Return (x, y) of the center of cell containing provided text 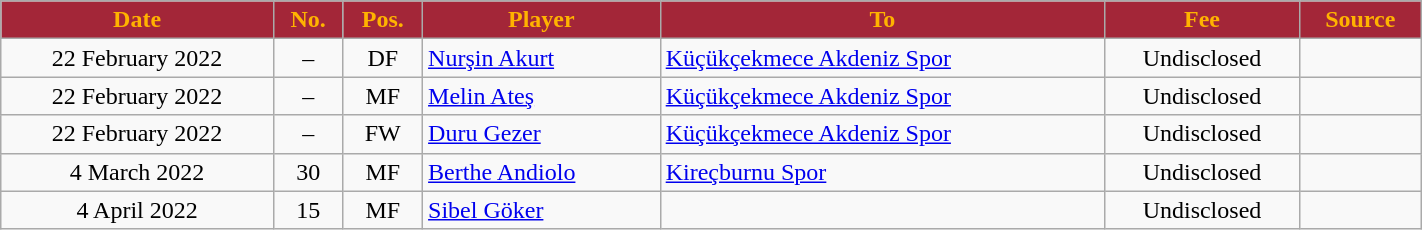
Sibel Göker (542, 210)
FW (383, 134)
4 March 2022 (138, 172)
15 (308, 210)
Source (1360, 20)
Fee (1202, 20)
Melin Ateş (542, 96)
No. (308, 20)
Duru Gezer (542, 134)
Berthe Andiolo (542, 172)
DF (383, 58)
To (882, 20)
Player (542, 20)
Kireçburnu Spor (882, 172)
Date (138, 20)
Pos. (383, 20)
4 April 2022 (138, 210)
30 (308, 172)
Nurşin Akurt (542, 58)
